For the text-containing cell, return its midpoint in (x, y) coordinate format. 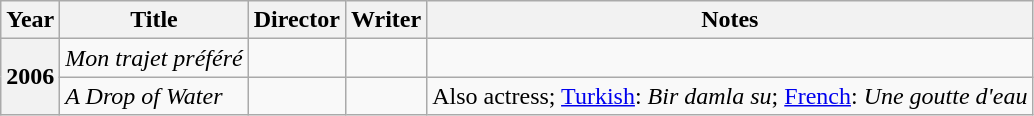
Director (296, 20)
2006 (30, 77)
Title (154, 20)
Writer (386, 20)
Notes (730, 20)
Year (30, 20)
A Drop of Water (154, 96)
Also actress; Turkish: Bir damla su; French: Une goutte d'eau (730, 96)
Mon trajet préféré (154, 58)
